Return the [X, Y] coordinate for the center point of the cell that contains the specified text.  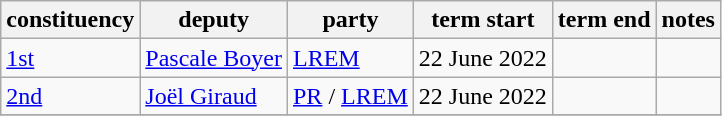
PR / LREM [350, 96]
Pascale Boyer [214, 58]
deputy [214, 20]
2nd [70, 96]
term start [482, 20]
notes [688, 20]
constituency [70, 20]
1st [70, 58]
LREM [350, 58]
Joël Giraud [214, 96]
term end [604, 20]
party [350, 20]
